Scan for the cell matching the given text and deliver its [x, y] coordinate at center. 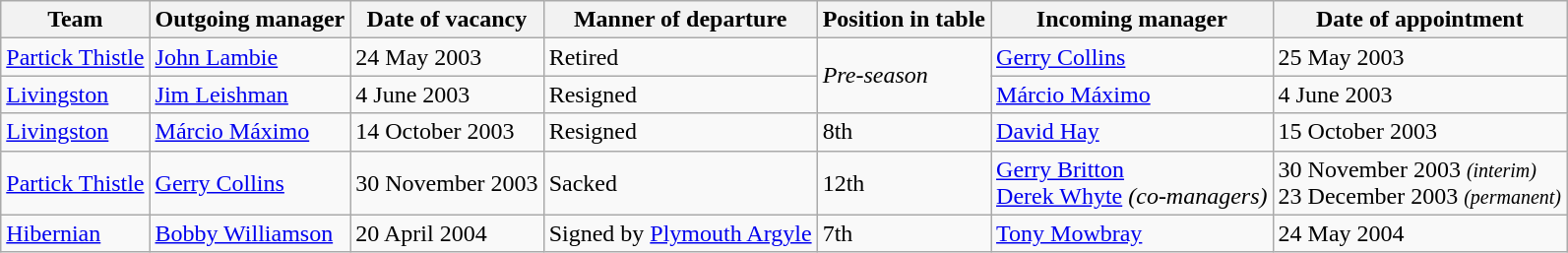
Gerry Britton Derek Whyte (co-managers) [1132, 183]
Date of appointment [1419, 20]
24 May 2003 [447, 57]
Retired [680, 57]
Manner of departure [680, 20]
Bobby Williamson [250, 233]
Incoming manager [1132, 20]
8th [904, 132]
David Hay [1132, 132]
15 October 2003 [1419, 132]
30 November 2003 [447, 183]
Position in table [904, 20]
20 April 2004 [447, 233]
Tony Mowbray [1132, 233]
Hibernian [75, 233]
7th [904, 233]
John Lambie [250, 57]
25 May 2003 [1419, 57]
Pre-season [904, 76]
Team [75, 20]
14 October 2003 [447, 132]
Date of vacancy [447, 20]
Outgoing manager [250, 20]
30 November 2003 (interim)23 December 2003 (permanent) [1419, 183]
Signed by Plymouth Argyle [680, 233]
Sacked [680, 183]
24 May 2004 [1419, 233]
12th [904, 183]
Jim Leishman [250, 95]
